Return (x, y) of the center of cell containing provided text 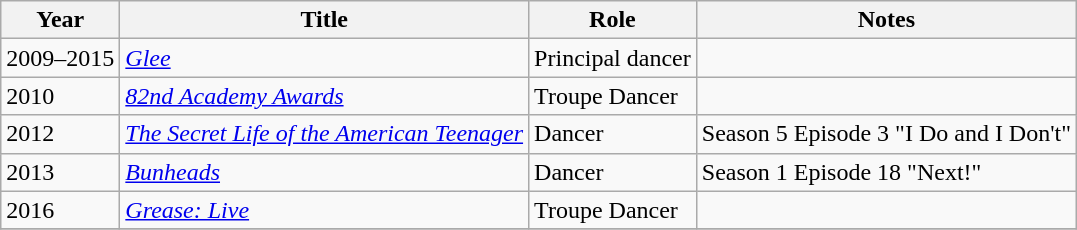
Season 5 Episode 3 "I Do and I Don't" (886, 134)
Role (613, 20)
2012 (60, 134)
Principal dancer (613, 58)
Season 1 Episode 18 "Next!" (886, 172)
2010 (60, 96)
The Secret Life of the American Teenager (324, 134)
Notes (886, 20)
2013 (60, 172)
Bunheads (324, 172)
Title (324, 20)
2009–2015 (60, 58)
Grease: Live (324, 210)
2016 (60, 210)
Year (60, 20)
Glee (324, 58)
82nd Academy Awards (324, 96)
